Return (X, Y) of the center of cell containing provided text 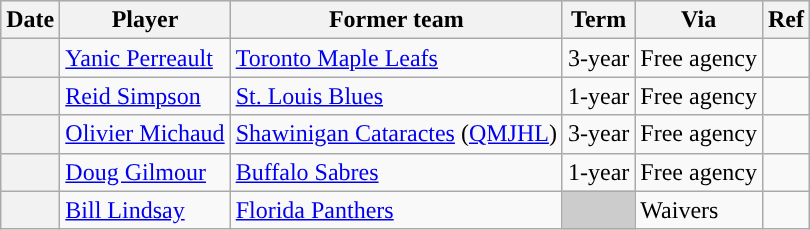
Buffalo Sabres (396, 172)
Former team (396, 20)
Waivers (699, 210)
Doug Gilmour (145, 172)
Date (30, 20)
Bill Lindsay (145, 210)
Toronto Maple Leafs (396, 58)
Shawinigan Cataractes (QMJHL) (396, 134)
Ref (786, 20)
Yanic Perreault (145, 58)
Olivier Michaud (145, 134)
St. Louis Blues (396, 96)
Player (145, 20)
Term (598, 20)
Reid Simpson (145, 96)
Florida Panthers (396, 210)
Via (699, 20)
